Locate the cell with the specified text and output its (X, Y) center coordinate. 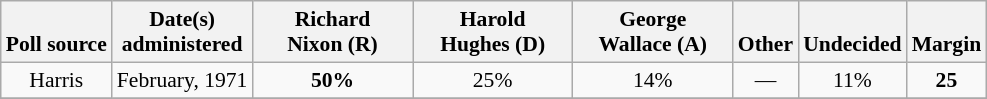
Undecided (852, 32)
Harris (56, 80)
February, 1971 (182, 80)
Date(s)administered (182, 32)
Other (766, 32)
RichardNixon (R) (332, 32)
25 (947, 80)
HaroldHughes (D) (493, 32)
Margin (947, 32)
Poll source (56, 32)
11% (852, 80)
GeorgeWallace (A) (653, 32)
50% (332, 80)
14% (653, 80)
— (766, 80)
25% (493, 80)
